Capture the cell that displays the provided text and extract its (x, y) central coordinate. 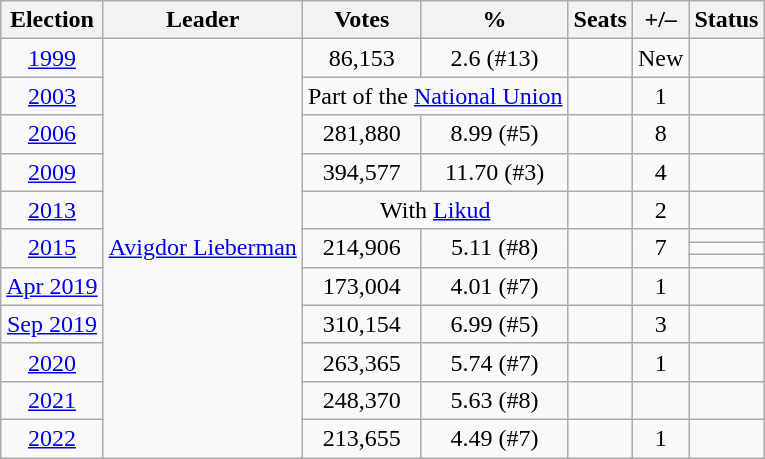
2009 (52, 172)
Apr 2019 (52, 286)
214,906 (362, 248)
5.11 (#8) (494, 248)
2.6 (#13) (494, 58)
2013 (52, 210)
2015 (52, 248)
Part of the National Union (435, 96)
8 (660, 134)
Sep 2019 (52, 324)
11.70 (#3) (494, 172)
4.01 (#7) (494, 286)
Leader (202, 20)
% (494, 20)
3 (660, 324)
2003 (52, 96)
With Likud (435, 210)
2 (660, 210)
5.63 (#8) (494, 400)
2006 (52, 134)
New (660, 58)
173,004 (362, 286)
Avigdor Lieberman (202, 248)
8.99 (#5) (494, 134)
2020 (52, 362)
394,577 (362, 172)
4.49 (#7) (494, 438)
310,154 (362, 324)
263,365 (362, 362)
213,655 (362, 438)
4 (660, 172)
Election (52, 20)
86,153 (362, 58)
Seats (600, 20)
2022 (52, 438)
2021 (52, 400)
248,370 (362, 400)
7 (660, 248)
Votes (362, 20)
281,880 (362, 134)
+/– (660, 20)
Status (726, 20)
1999 (52, 58)
5.74 (#7) (494, 362)
6.99 (#5) (494, 324)
